Detect which cell encompasses the target text, then output its [x, y] center coordinate. 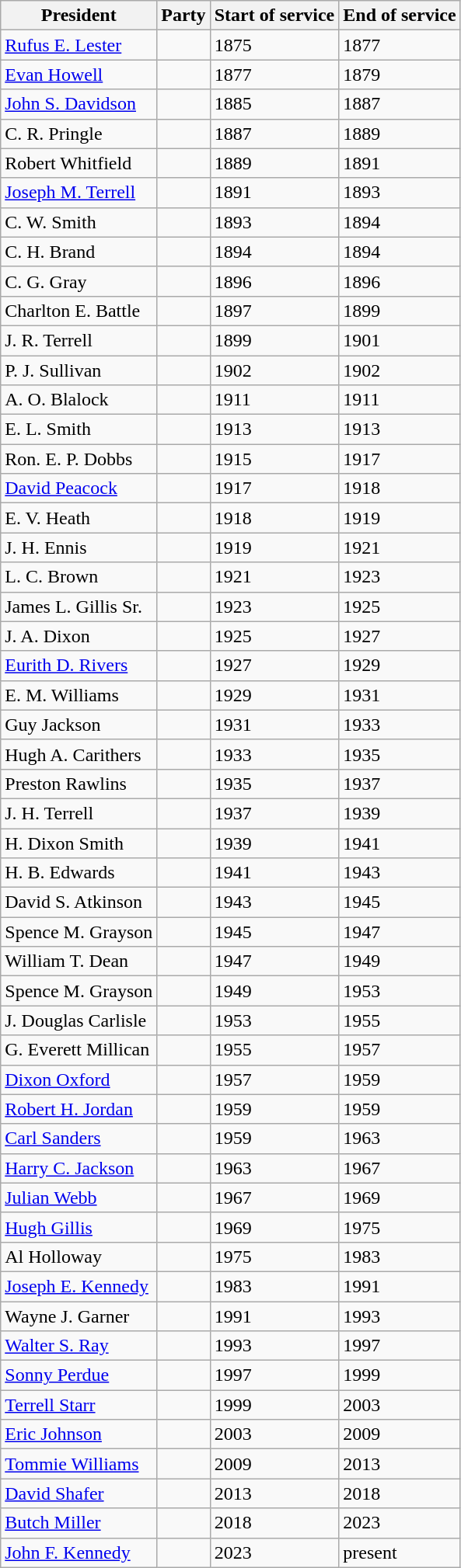
Harry C. Jackson [79, 1168]
Rufus E. Lester [79, 45]
C. R. Pringle [79, 134]
Terrell Starr [79, 1405]
Joseph E. Kennedy [79, 1286]
Eric Johnson [79, 1434]
William T. Dean [79, 961]
1875 [274, 45]
Robert Whitfield [79, 163]
present [400, 1552]
C. H. Brand [79, 252]
E. L. Smith [79, 429]
David Peacock [79, 488]
David Shafer [79, 1493]
J. R. Terrell [79, 340]
Party [183, 16]
Charlton E. Battle [79, 311]
J. A. Dixon [79, 636]
Evan Howell [79, 75]
E. V. Heath [79, 518]
Start of service [274, 16]
1885 [274, 104]
Robert H. Jordan [79, 1109]
Carl Sanders [79, 1139]
Hugh A. Carithers [79, 754]
Butch Miller [79, 1523]
1901 [400, 340]
John F. Kennedy [79, 1552]
David S. Atkinson [79, 902]
Preston Rawlins [79, 784]
Al Holloway [79, 1257]
President [79, 16]
J. H. Terrell [79, 813]
Hugh Gillis [79, 1227]
C. G. Gray [79, 281]
G. Everett Millican [79, 1050]
Walter S. Ray [79, 1346]
Guy Jackson [79, 725]
H. B. Edwards [79, 873]
J. Douglas Carlisle [79, 1020]
H. Dixon Smith [79, 843]
John S. Davidson [79, 104]
L. C. Brown [79, 577]
E. M. Williams [79, 695]
Sonny Perdue [79, 1375]
P. J. Sullivan [79, 370]
A. O. Blalock [79, 400]
End of service [400, 16]
1915 [274, 459]
Ron. E. P. Dobbs [79, 459]
J. H. Ennis [79, 548]
Dixon Oxford [79, 1080]
Julian Webb [79, 1198]
1897 [274, 311]
C. W. Smith [79, 222]
James L. Gillis Sr. [79, 607]
Joseph M. Terrell [79, 193]
1879 [400, 75]
Wayne J. Garner [79, 1316]
Eurith D. Rivers [79, 666]
Tommie Williams [79, 1464]
